Scan for the cell matching the given text and deliver its (X, Y) coordinate at center. 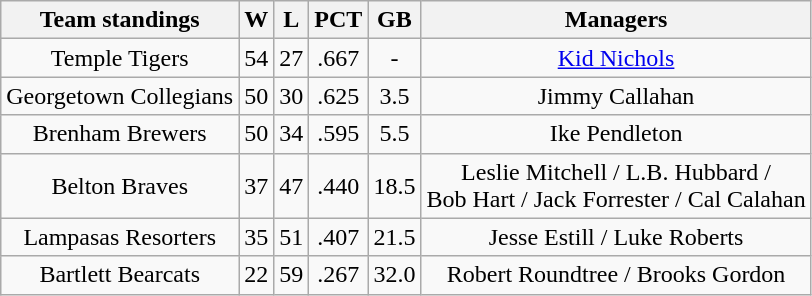
Managers (616, 20)
.595 (338, 134)
54 (256, 58)
Team standings (120, 20)
34 (292, 134)
- (394, 58)
Temple Tigers (120, 58)
GB (394, 20)
32.0 (394, 275)
W (256, 20)
47 (292, 186)
3.5 (394, 96)
.440 (338, 186)
59 (292, 275)
51 (292, 237)
.667 (338, 58)
Ike Pendleton (616, 134)
Georgetown Collegians (120, 96)
Jesse Estill / Luke Roberts (616, 237)
PCT (338, 20)
5.5 (394, 134)
35 (256, 237)
Bartlett Bearcats (120, 275)
Robert Roundtree / Brooks Gordon (616, 275)
Lampasas Resorters (120, 237)
Belton Braves (120, 186)
Leslie Mitchell / L.B. Hubbard /Bob Hart / Jack Forrester / Cal Calahan (616, 186)
22 (256, 275)
27 (292, 58)
Jimmy Callahan (616, 96)
18.5 (394, 186)
.267 (338, 275)
Brenham Brewers (120, 134)
Kid Nichols (616, 58)
.625 (338, 96)
.407 (338, 237)
21.5 (394, 237)
L (292, 20)
37 (256, 186)
30 (292, 96)
